Return [x, y] of the center of cell containing provided text 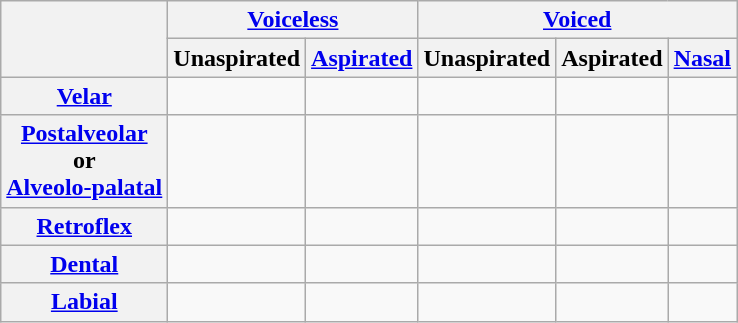
PostalveolarorAlveolo-palatal [84, 161]
Voiceless [293, 20]
Nasal [702, 58]
Labial [84, 302]
Retroflex [84, 226]
Velar [84, 96]
Voiced [578, 20]
Dental [84, 264]
